For the text-containing cell, return its midpoint in (x, y) coordinate format. 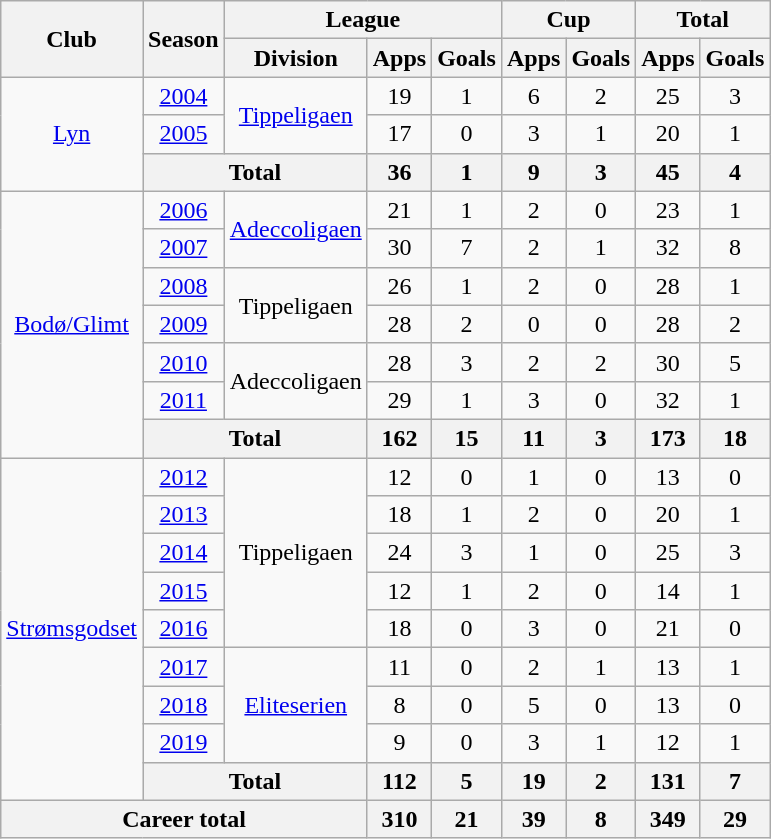
Career total (184, 819)
4 (735, 172)
2004 (183, 96)
310 (399, 819)
17 (399, 134)
2011 (183, 400)
24 (399, 553)
Strømsgodset (72, 630)
Club (72, 39)
Cup (568, 20)
2019 (183, 743)
162 (399, 438)
26 (399, 286)
2014 (183, 553)
2006 (183, 210)
Bodø/Glimt (72, 324)
2012 (183, 477)
45 (668, 172)
173 (668, 438)
2013 (183, 515)
349 (668, 819)
Season (183, 39)
Lyn (72, 134)
2009 (183, 324)
131 (668, 781)
League (362, 20)
39 (533, 819)
2015 (183, 591)
112 (399, 781)
Division (296, 58)
2017 (183, 667)
Eliteserien (296, 705)
15 (467, 438)
36 (399, 172)
2016 (183, 629)
2007 (183, 248)
2005 (183, 134)
2010 (183, 362)
6 (533, 96)
2008 (183, 286)
23 (668, 210)
2018 (183, 705)
14 (668, 591)
